Search for the cell housing the specified text and yield its [x, y] center coordinate. 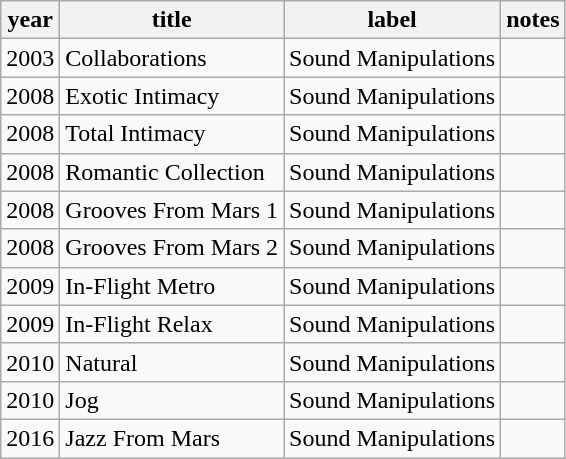
year [30, 20]
Total Intimacy [172, 134]
Natural [172, 362]
2016 [30, 438]
In-Flight Metro [172, 286]
In-Flight Relax [172, 324]
Grooves From Mars 1 [172, 210]
Grooves From Mars 2 [172, 248]
Collaborations [172, 58]
Jazz From Mars [172, 438]
Jog [172, 400]
2003 [30, 58]
notes [533, 20]
label [392, 20]
Exotic Intimacy [172, 96]
title [172, 20]
Romantic Collection [172, 172]
